Search for the cell housing the specified text and yield its [x, y] center coordinate. 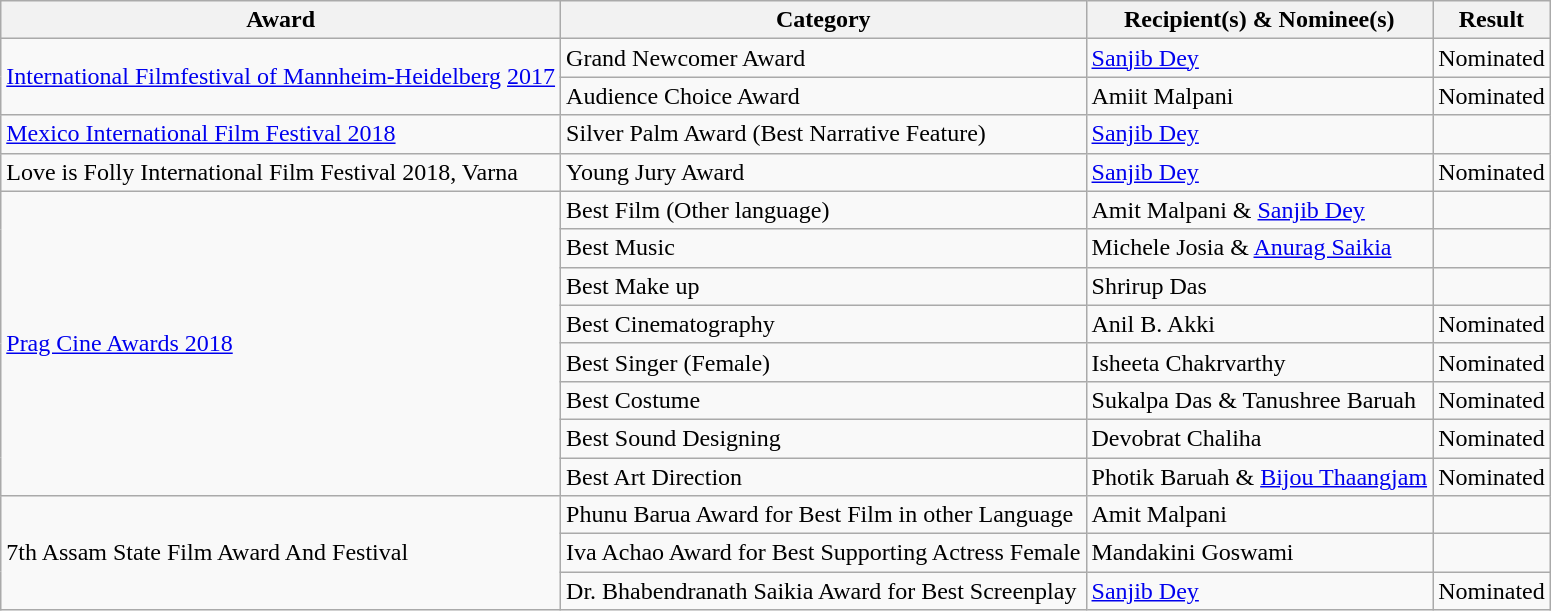
Mandakini Goswami [1260, 553]
Amit Malpani & Sanjib Dey [1260, 210]
Anil B. Akki [1260, 324]
Prag Cine Awards 2018 [281, 343]
Best Costume [824, 400]
Award [281, 20]
Best Sound Designing [824, 438]
Dr. Bhabendranath Saikia Award for Best Screenplay [824, 591]
Best Singer (Female) [824, 362]
Result [1492, 20]
Best Music [824, 248]
Iva Achao Award for Best Supporting Actress Female [824, 553]
Amiit Malpani [1260, 96]
Best Make up [824, 286]
Best Film (Other language) [824, 210]
Amit Malpani [1260, 515]
Recipient(s) & Nominee(s) [1260, 20]
Sukalpa Das & Tanushree Baruah [1260, 400]
Shrirup Das [1260, 286]
Category [824, 20]
7th Assam State Film Award And Festival [281, 553]
Silver Palm Award (Best Narrative Feature) [824, 134]
Best Art Direction [824, 477]
Devobrat Chaliha [1260, 438]
Audience Choice Award [824, 96]
Phunu Barua Award for Best Film in other Language [824, 515]
Photik Baruah & Bijou Thaangjam [1260, 477]
Michele Josia & Anurag Saikia [1260, 248]
Grand Newcomer Award [824, 58]
International Filmfestival of Mannheim-Heidelberg 2017 [281, 77]
Young Jury Award [824, 172]
Isheeta Chakrvarthy [1260, 362]
Mexico International Film Festival 2018 [281, 134]
Love is Folly International Film Festival 2018, Varna [281, 172]
Best Cinematography [824, 324]
